Output the [x, y] coordinate of the center of the cell containing the given text.  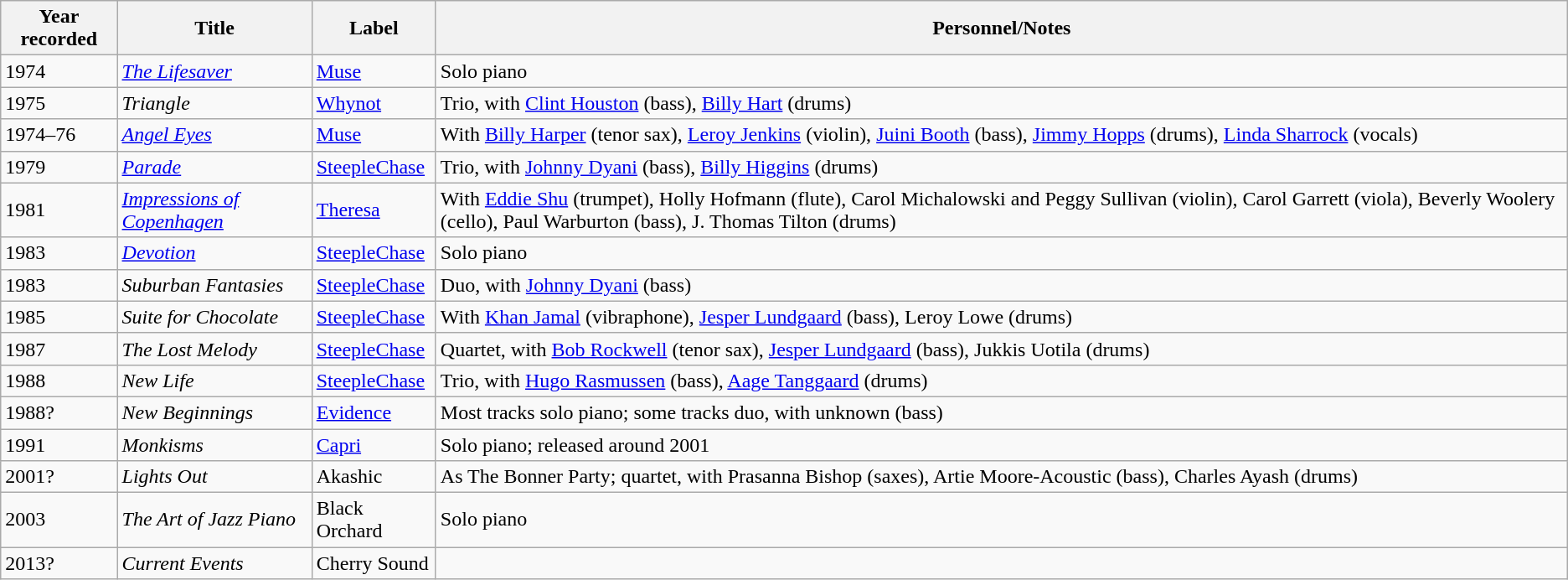
Triangle [214, 103]
Akashic [374, 477]
Angel Eyes [214, 135]
Lights Out [214, 477]
Year recorded [59, 28]
1987 [59, 349]
As The Bonner Party; quartet, with Prasanna Bishop (saxes), Artie Moore-Acoustic (bass), Charles Ayash (drums) [1002, 477]
2013? [59, 563]
Trio, with Hugo Rasmussen (bass), Aage Tanggaard (drums) [1002, 381]
New Life [214, 381]
Black Orchard [374, 520]
Theresa [374, 210]
Most tracks solo piano; some tracks duo, with unknown (bass) [1002, 412]
1974 [59, 71]
Whynot [374, 103]
1985 [59, 317]
Solo piano; released around 2001 [1002, 445]
Capri [374, 445]
Duo, with Johnny Dyani (bass) [1002, 285]
2001? [59, 477]
2003 [59, 520]
Monkisms [214, 445]
Evidence [374, 412]
1988? [59, 412]
1979 [59, 167]
Title [214, 28]
Suite for Chocolate [214, 317]
The Lost Melody [214, 349]
Cherry Sound [374, 563]
Suburban Fantasies [214, 285]
Trio, with Clint Houston (bass), Billy Hart (drums) [1002, 103]
1988 [59, 381]
With Billy Harper (tenor sax), Leroy Jenkins (violin), Juini Booth (bass), Jimmy Hopps (drums), Linda Sharrock (vocals) [1002, 135]
Current Events [214, 563]
The Art of Jazz Piano [214, 520]
1975 [59, 103]
Quartet, with Bob Rockwell (tenor sax), Jesper Lundgaard (bass), Jukkis Uotila (drums) [1002, 349]
1991 [59, 445]
New Beginnings [214, 412]
Personnel/Notes [1002, 28]
Label [374, 28]
With Khan Jamal (vibraphone), Jesper Lundgaard (bass), Leroy Lowe (drums) [1002, 317]
1974–76 [59, 135]
The Lifesaver [214, 71]
Parade [214, 167]
1981 [59, 210]
Impressions of Copenhagen [214, 210]
Trio, with Johnny Dyani (bass), Billy Higgins (drums) [1002, 167]
Devotion [214, 253]
